Return [X, Y] of the center of cell containing provided text 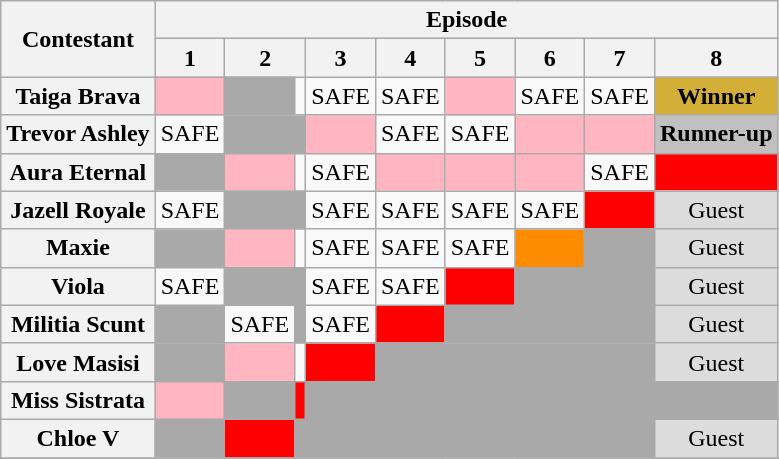
Runner-up [716, 134]
Winner [716, 96]
5 [480, 58]
1 [190, 58]
4 [410, 58]
Episode [466, 20]
Contestant [78, 39]
3 [341, 58]
Aura Eternal [78, 172]
6 [550, 58]
Taiga Brava [78, 96]
7 [620, 58]
2 [266, 58]
Viola [78, 286]
Trevor Ashley [78, 134]
Maxie [78, 248]
Chloe V [78, 438]
Miss Sistrata [78, 400]
8 [716, 58]
Militia Scunt [78, 324]
Love Masisi [78, 362]
Jazell Royale [78, 210]
